Identify which cell holds the provided text, then report its (X, Y) central coordinate. 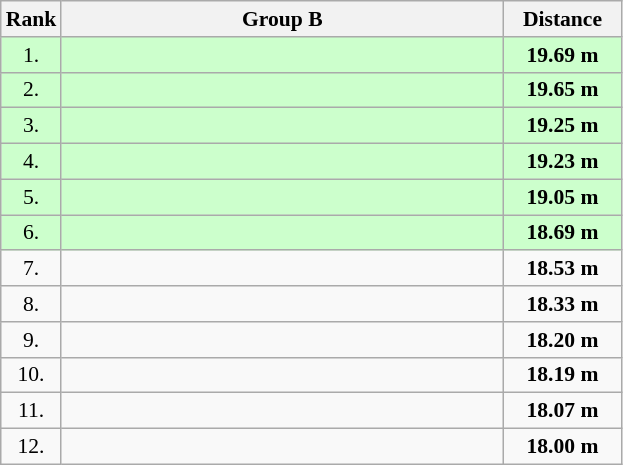
18.69 m (562, 233)
19.69 m (562, 55)
18.19 m (562, 375)
19.25 m (562, 126)
1. (32, 55)
2. (32, 90)
Group B (282, 19)
5. (32, 197)
18.53 m (562, 269)
19.23 m (562, 162)
8. (32, 304)
19.65 m (562, 90)
11. (32, 411)
18.00 m (562, 447)
18.07 m (562, 411)
7. (32, 269)
Rank (32, 19)
3. (32, 126)
9. (32, 340)
18.33 m (562, 304)
Distance (562, 19)
10. (32, 375)
4. (32, 162)
18.20 m (562, 340)
19.05 m (562, 197)
6. (32, 233)
12. (32, 447)
